Determine the (x, y) coordinate at the center of the cell enclosing the given text.  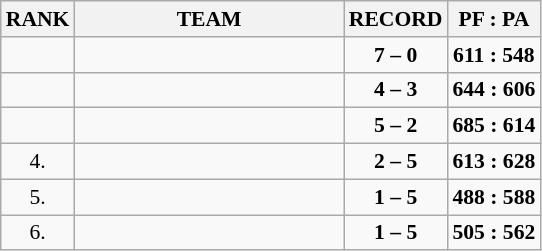
RECORD (396, 19)
7 – 0 (396, 55)
4 – 3 (396, 90)
PF : PA (494, 19)
644 : 606 (494, 90)
TEAM (208, 19)
5 – 2 (396, 126)
5. (38, 197)
2 – 5 (396, 162)
685 : 614 (494, 126)
4. (38, 162)
6. (38, 233)
611 : 548 (494, 55)
613 : 628 (494, 162)
RANK (38, 19)
505 : 562 (494, 233)
488 : 588 (494, 197)
